Locate the cell with the specified text and output its [x, y] center coordinate. 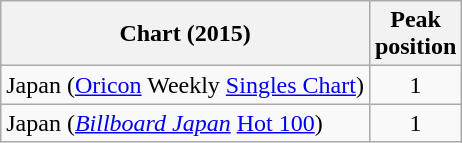
Japan (Oricon Weekly Singles Chart) [186, 85]
Chart (2015) [186, 34]
Peakposition [415, 34]
Japan (Billboard Japan Hot 100) [186, 123]
